Pinpoint the cell where the given text exists, returning its (x, y) midpoint coordinate. 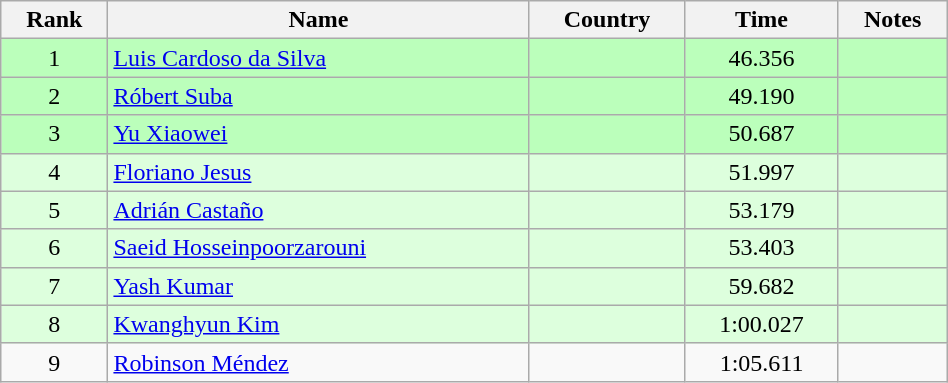
4 (54, 172)
8 (54, 324)
Name (318, 20)
Time (762, 20)
Country (607, 20)
Luis Cardoso da Silva (318, 58)
46.356 (762, 58)
9 (54, 362)
49.190 (762, 96)
6 (54, 248)
Notes (892, 20)
Robinson Méndez (318, 362)
Kwanghyun Kim (318, 324)
Yu Xiaowei (318, 134)
Róbert Suba (318, 96)
3 (54, 134)
1 (54, 58)
50.687 (762, 134)
Yash Kumar (318, 286)
1:05.611 (762, 362)
Saeid Hosseinpoorzarouni (318, 248)
Floriano Jesus (318, 172)
59.682 (762, 286)
5 (54, 210)
2 (54, 96)
51.997 (762, 172)
Adrián Castaño (318, 210)
1:00.027 (762, 324)
53.179 (762, 210)
7 (54, 286)
Rank (54, 20)
53.403 (762, 248)
